Capture the cell that displays the provided text and extract its (x, y) central coordinate. 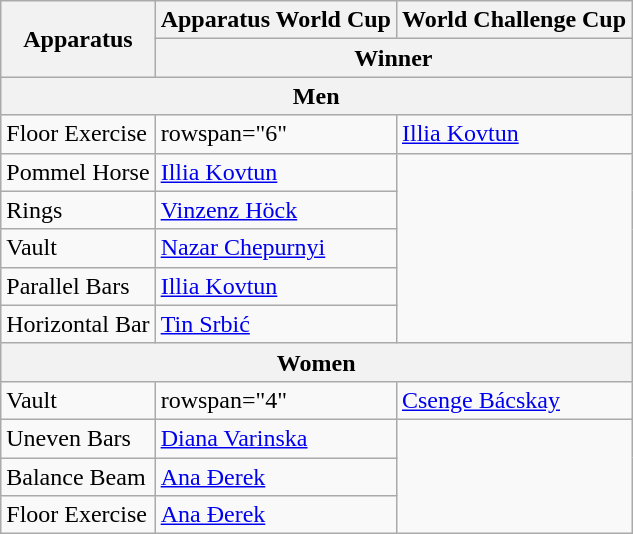
World Challenge Cup (514, 20)
Vinzenz Höck (276, 210)
Parallel Bars (78, 286)
Pommel Horse (78, 172)
Uneven Bars (78, 438)
Rings (78, 210)
Csenge Bácskay (514, 400)
Tin Srbić (276, 324)
rowspan="4" (276, 400)
Men (316, 96)
Horizontal Bar (78, 324)
Apparatus (78, 39)
Apparatus World Cup (276, 20)
Nazar Chepurnyi (276, 248)
Winner (393, 58)
Diana Varinska (276, 438)
Balance Beam (78, 477)
rowspan="6" (276, 134)
Women (316, 362)
